Identify which cell holds the provided text, then report its [X, Y] central coordinate. 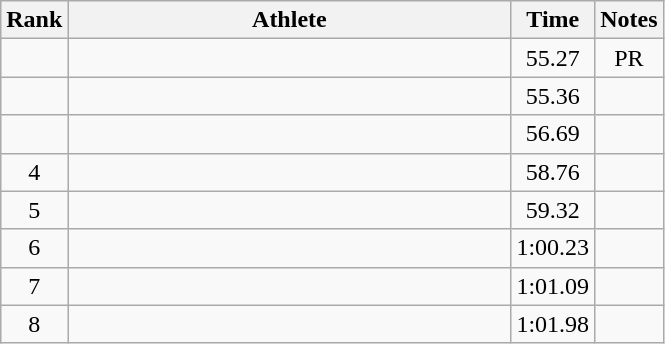
1:01.98 [553, 324]
Notes [629, 20]
6 [34, 248]
Athlete [290, 20]
8 [34, 324]
1:01.09 [553, 286]
1:00.23 [553, 248]
7 [34, 286]
5 [34, 210]
58.76 [553, 172]
55.36 [553, 96]
4 [34, 172]
Time [553, 20]
55.27 [553, 58]
56.69 [553, 134]
59.32 [553, 210]
PR [629, 58]
Rank [34, 20]
